Search for the cell housing the specified text and yield its (X, Y) center coordinate. 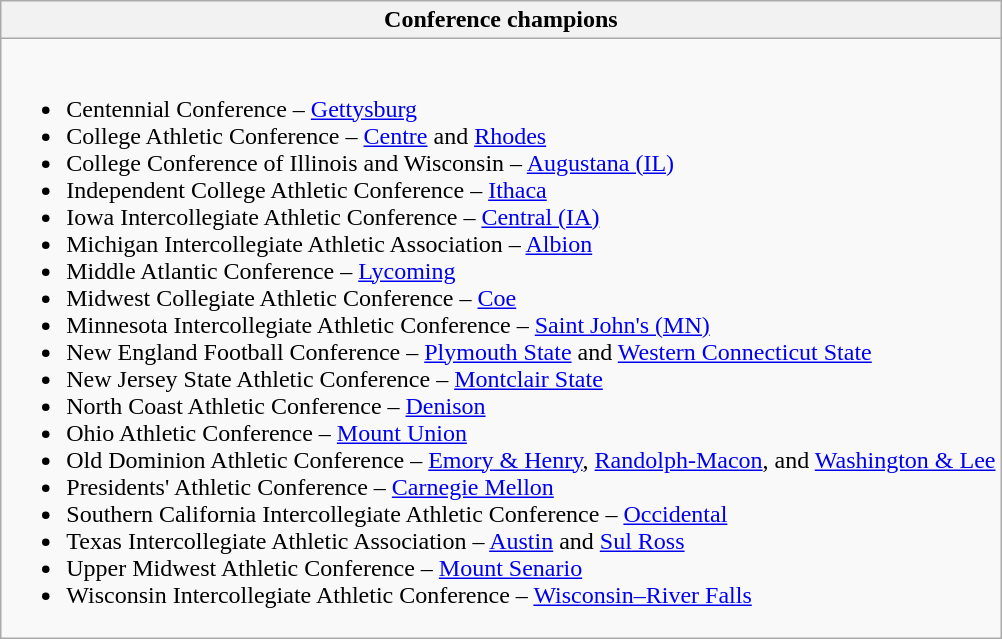
Conference champions (501, 20)
